From the cell containing the given text, extract its center point as [X, Y] coordinate. 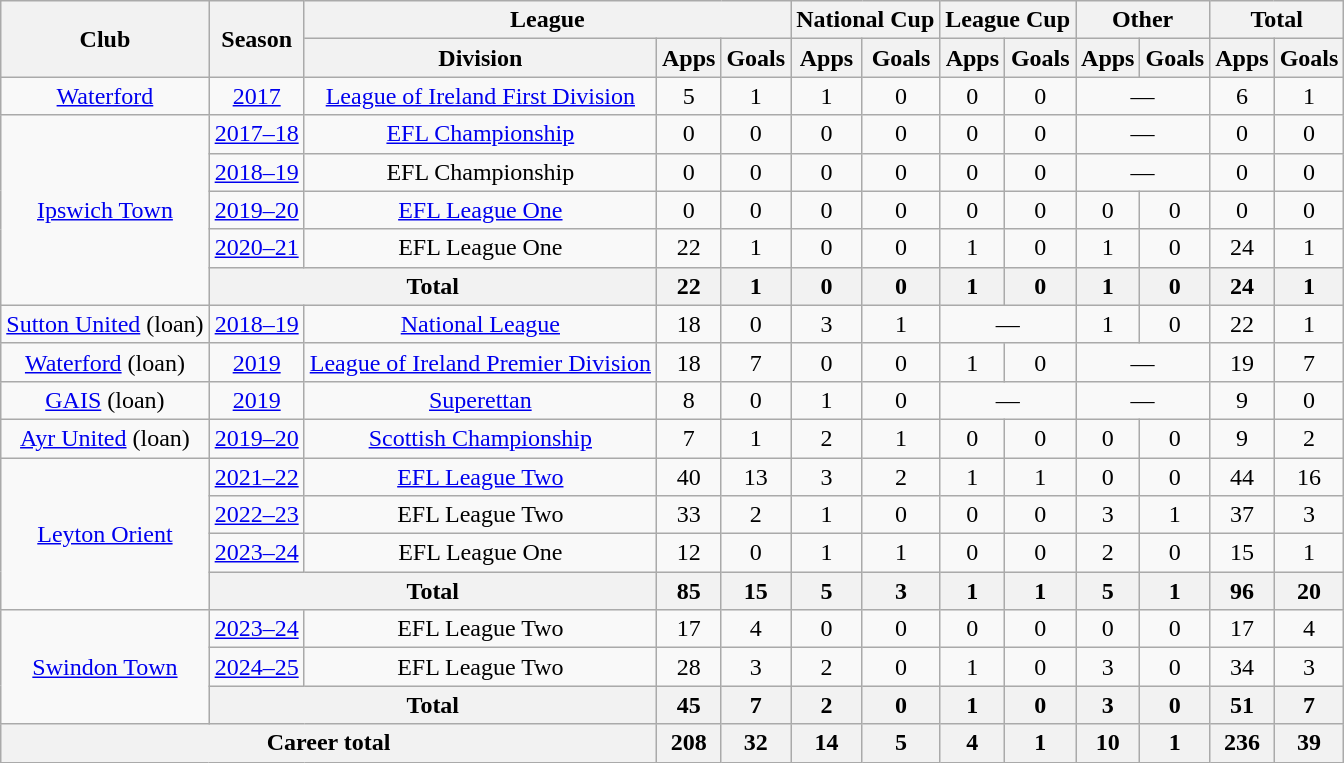
10 [1108, 743]
14 [827, 743]
Division [480, 58]
Waterford (loan) [105, 362]
Other [1143, 20]
Sutton United (loan) [105, 324]
19 [1242, 362]
236 [1242, 743]
6 [1242, 96]
2024–25 [256, 667]
Ipswich Town [105, 210]
2017–18 [256, 134]
32 [756, 743]
2017 [256, 96]
2022–23 [256, 515]
Season [256, 39]
33 [688, 515]
Club [105, 39]
Ayr United (loan) [105, 438]
13 [756, 477]
28 [688, 667]
40 [688, 477]
National League [480, 324]
39 [1309, 743]
Swindon Town [105, 667]
44 [1242, 477]
8 [688, 400]
Career total [329, 743]
2020–21 [256, 248]
16 [1309, 477]
34 [1242, 667]
2021–22 [256, 477]
12 [688, 553]
Waterford [105, 96]
League of Ireland Premier Division [480, 362]
96 [1242, 591]
85 [688, 591]
208 [688, 743]
Superettan [480, 400]
45 [688, 705]
51 [1242, 705]
GAIS (loan) [105, 400]
20 [1309, 591]
37 [1242, 515]
League of Ireland First Division [480, 96]
Scottish Championship [480, 438]
Leyton Orient [105, 534]
League [547, 20]
National Cup [866, 20]
League Cup [1008, 20]
